Provide the [X, Y] coordinate of the cell's center where the given text is located.  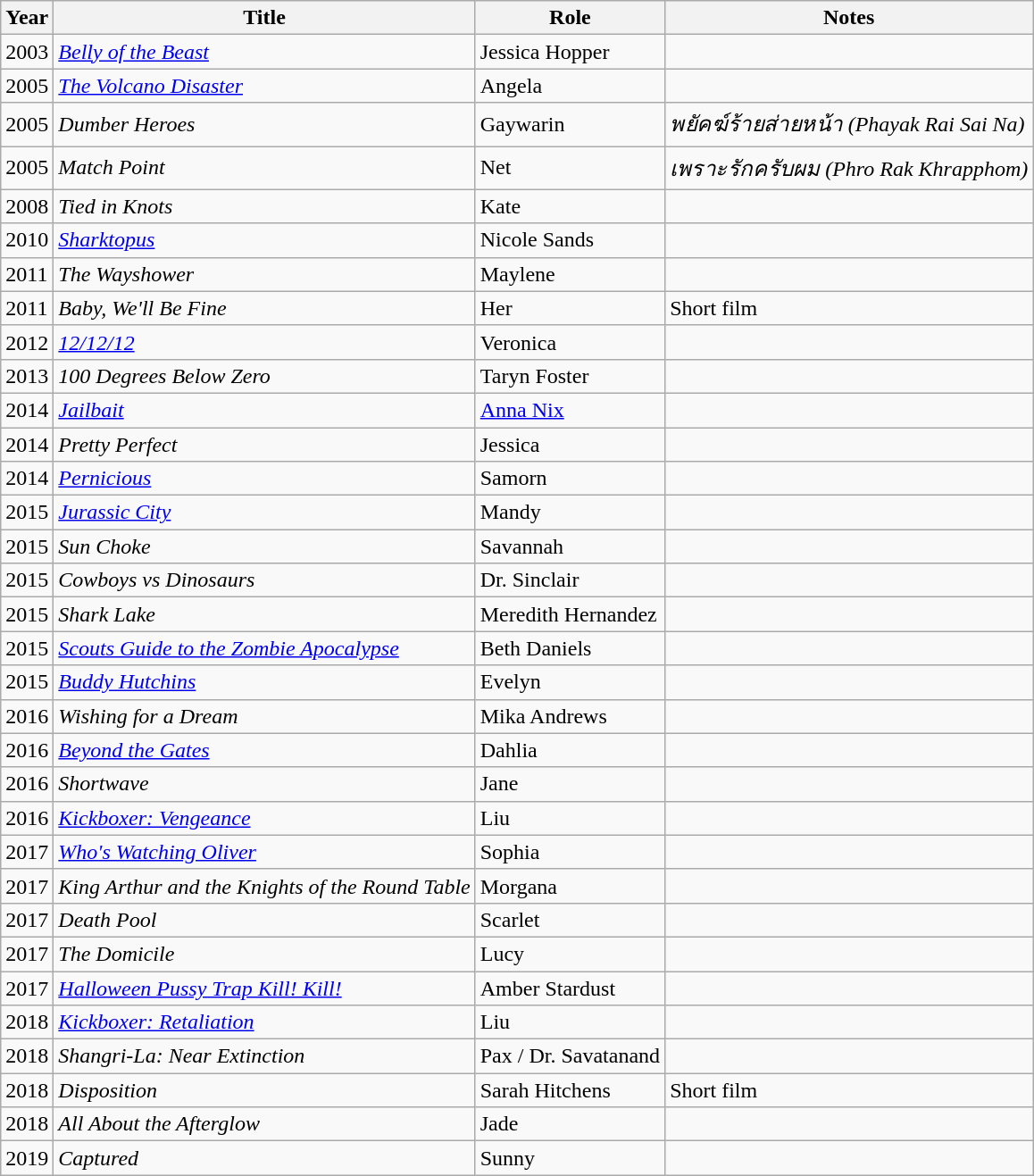
Match Point [264, 168]
Tied in Knots [264, 206]
2013 [27, 376]
2010 [27, 240]
Buddy Hutchins [264, 682]
100 Degrees Below Zero [264, 376]
Jurassic City [264, 513]
พยัคฆ์ร้ายส่ายหน้า (Phayak Rai Sai Na) [849, 125]
Belly of the Beast [264, 52]
King Arthur and the Knights of the Round Table [264, 886]
Halloween Pussy Trap Kill! Kill! [264, 988]
Year [27, 18]
Kickboxer: Vengeance [264, 818]
The Volcano Disaster [264, 86]
Jade [570, 1124]
Morgana [570, 886]
Kate [570, 206]
Sunny [570, 1158]
Kickboxer: Retaliation [264, 1022]
Net [570, 168]
Pernicious [264, 479]
Sharktopus [264, 240]
Scarlet [570, 920]
Mika Andrews [570, 716]
Angela [570, 86]
Dahlia [570, 750]
Anna Nix [570, 410]
เพราะรักครับผม (Phro Rak Khrapphom) [849, 168]
Taryn Foster [570, 376]
Notes [849, 18]
Meredith Hernandez [570, 614]
The Wayshower [264, 274]
Nicole Sands [570, 240]
Savannah [570, 546]
Who's Watching Oliver [264, 852]
Pretty Perfect [264, 444]
Lucy [570, 954]
Title [264, 18]
Cowboys vs Dinosaurs [264, 580]
Beyond the Gates [264, 750]
Role [570, 18]
Evelyn [570, 682]
Death Pool [264, 920]
12/12/12 [264, 342]
Dumber Heroes [264, 125]
Jane [570, 784]
Amber Stardust [570, 988]
Sarah Hitchens [570, 1090]
Jessica Hopper [570, 52]
Captured [264, 1158]
Gaywarin [570, 125]
Shark Lake [264, 614]
Jailbait [264, 410]
Samorn [570, 479]
Disposition [264, 1090]
Shortwave [264, 784]
2012 [27, 342]
Pax / Dr. Savatanand [570, 1056]
Jessica [570, 444]
Sophia [570, 852]
Sun Choke [264, 546]
All About the Afterglow [264, 1124]
Wishing for a Dream [264, 716]
The Domicile [264, 954]
2019 [27, 1158]
Veronica [570, 342]
Scouts Guide to the Zombie Apocalypse [264, 648]
Beth Daniels [570, 648]
Shangri-La: Near Extinction [264, 1056]
2003 [27, 52]
Her [570, 308]
Mandy [570, 513]
Dr. Sinclair [570, 580]
2008 [27, 206]
Maylene [570, 274]
Baby, We'll Be Fine [264, 308]
